Return the [X, Y] coordinate for the center point of the cell that contains the specified text.  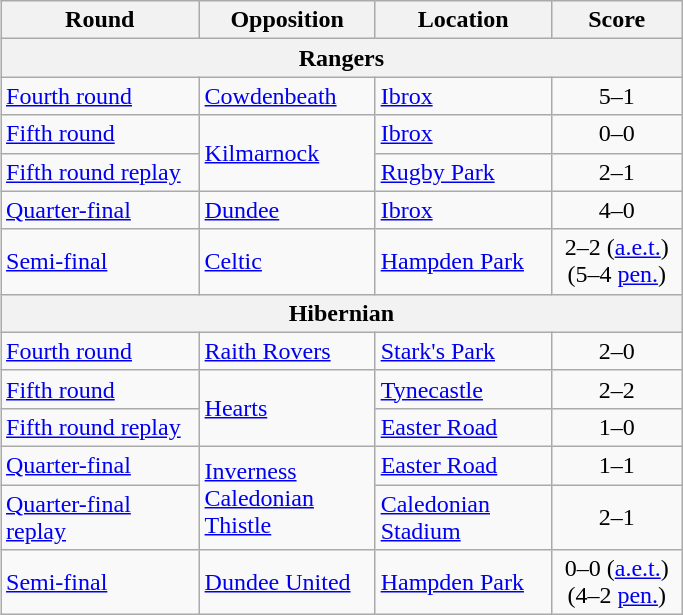
Opposition [287, 20]
Dundee United [287, 582]
Stark's Park [463, 351]
Caledonian Stadium [463, 516]
Tynecastle [463, 389]
Location [463, 20]
Dundee [287, 210]
5–1 [616, 96]
Round [100, 20]
Quarter-final replay [100, 516]
Cowdenbeath [287, 96]
1–0 [616, 427]
Celtic [287, 262]
4–0 [616, 210]
Score [616, 20]
2–0 [616, 351]
2–2 (a.e.t.)(5–4 pen.) [616, 262]
Raith Rovers [287, 351]
Hibernian [341, 313]
Hearts [287, 408]
Rangers [341, 58]
2–2 [616, 389]
Inverness Caledonian Thistle [287, 498]
Rugby Park [463, 172]
1–1 [616, 465]
0–0 (a.e.t.)(4–2 pen.) [616, 582]
0–0 [616, 134]
Kilmarnock [287, 153]
